For the text-containing cell, return its midpoint in [X, Y] coordinate format. 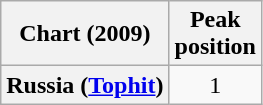
Chart (2009) [85, 34]
Russia (Tophit) [85, 85]
1 [215, 85]
Peak position [215, 34]
